Return the (X, Y) coordinate for the center point of the cell that contains the specified text.  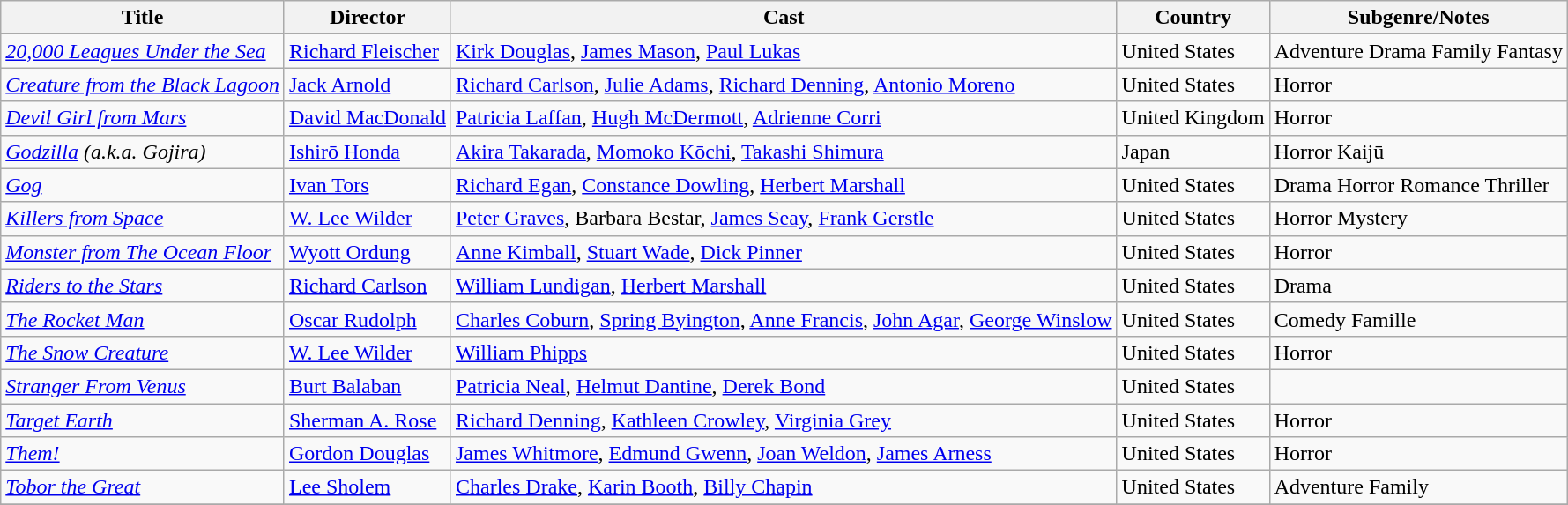
Jack Arnold (367, 85)
Creature from the Black Lagoon (143, 85)
Riders to the Stars (143, 286)
Lee Sholem (367, 487)
Godzilla (a.k.a. Gojira) (143, 152)
Stranger From Venus (143, 386)
Horror Kaijū (1418, 152)
Wyott Ordung (367, 252)
Gog (143, 185)
Drama Horror Romance Thriller (1418, 185)
Oscar Rudolph (367, 319)
Peter Graves, Barbara Bestar, James Seay, Frank Gerstle (784, 219)
Monster from The Ocean Floor (143, 252)
William Phipps (784, 353)
Richard Denning, Kathleen Crowley, Virginia Grey (784, 420)
The Rocket Man (143, 319)
Japan (1193, 152)
Cast (784, 18)
David MacDonald (367, 118)
Them! (143, 454)
Adventure Drama Family Fantasy (1418, 51)
Comedy Famille (1418, 319)
20,000 Leagues Under the Sea (143, 51)
Drama (1418, 286)
Title (143, 18)
Gordon Douglas (367, 454)
Horror Mystery (1418, 219)
Director (367, 18)
Killers from Space (143, 219)
Kirk Douglas, James Mason, Paul Lukas (784, 51)
Akira Takarada, Momoko Kōchi, Takashi Shimura (784, 152)
William Lundigan, Herbert Marshall (784, 286)
Charles Drake, Karin Booth, Billy Chapin (784, 487)
Ishirō Honda (367, 152)
United Kingdom (1193, 118)
The Snow Creature (143, 353)
Richard Carlson (367, 286)
Patricia Neal, Helmut Dantine, Derek Bond (784, 386)
Subgenre/Notes (1418, 18)
Anne Kimball, Stuart Wade, Dick Pinner (784, 252)
Devil Girl from Mars (143, 118)
Richard Carlson, Julie Adams, Richard Denning, Antonio Moreno (784, 85)
James Whitmore, Edmund Gwenn, Joan Weldon, James Arness (784, 454)
Ivan Tors (367, 185)
Burt Balaban (367, 386)
Richard Fleischer (367, 51)
Charles Coburn, Spring Byington, Anne Francis, John Agar, George Winslow (784, 319)
Country (1193, 18)
Adventure Family (1418, 487)
Tobor the Great (143, 487)
Sherman A. Rose (367, 420)
Richard Egan, Constance Dowling, Herbert Marshall (784, 185)
Patricia Laffan, Hugh McDermott, Adrienne Corri (784, 118)
Target Earth (143, 420)
